Determine the (X, Y) coordinate at the center of the cell enclosing the given text.  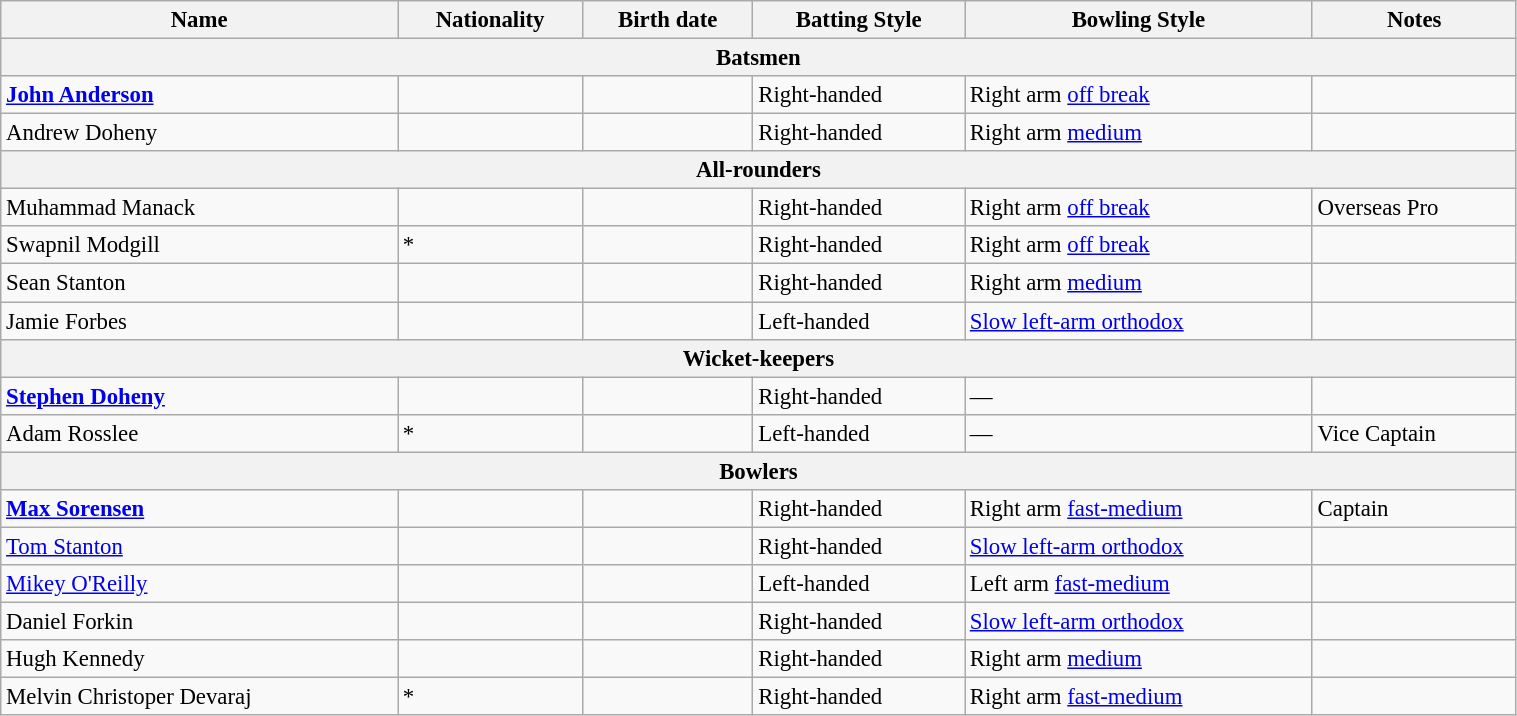
Jamie Forbes (200, 321)
Tom Stanton (200, 546)
Muhammad Manack (200, 208)
Melvin Christoper Devaraj (200, 697)
Nationality (490, 20)
Stephen Doheny (200, 396)
Captain (1414, 509)
Birth date (668, 20)
Left arm fast-medium (1139, 584)
John Anderson (200, 95)
Overseas Pro (1414, 208)
Name (200, 20)
Notes (1414, 20)
All-rounders (758, 170)
Sean Stanton (200, 283)
Bowling Style (1139, 20)
Wicket-keepers (758, 358)
Daniel Forkin (200, 621)
Max Sorensen (200, 509)
Mikey O'Reilly (200, 584)
Bowlers (758, 471)
Batting Style (859, 20)
Swapnil Modgill (200, 245)
Andrew Doheny (200, 133)
Hugh Kennedy (200, 659)
Vice Captain (1414, 433)
Batsmen (758, 58)
Adam Rosslee (200, 433)
